Extract the (x, y) coordinate from the center of the cell holding the provided text.  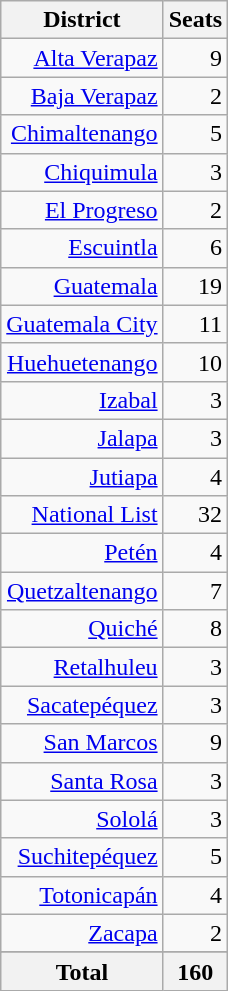
Zacapa (82, 933)
Petén (82, 553)
Huehuetenango (82, 362)
Suchitepéquez (82, 857)
Totonicapán (82, 895)
19 (195, 286)
Retalhuleu (82, 667)
Santa Rosa (82, 781)
Quiché (82, 629)
District (82, 20)
National List (82, 515)
Alta Verapaz (82, 58)
160 (195, 971)
Chimaltenango (82, 134)
10 (195, 362)
San Marcos (82, 743)
El Progreso (82, 210)
Baja Verapaz (82, 96)
8 (195, 629)
Guatemala City (82, 324)
Izabal (82, 400)
Chiquimula (82, 172)
Escuintla (82, 248)
Quetzaltenango (82, 591)
Jutiapa (82, 477)
Total (82, 971)
6 (195, 248)
Sololá (82, 819)
11 (195, 324)
Seats (195, 20)
Jalapa (82, 438)
Guatemala (82, 286)
7 (195, 591)
32 (195, 515)
Sacatepéquez (82, 705)
